Detect which cell encompasses the target text, then output its [x, y] center coordinate. 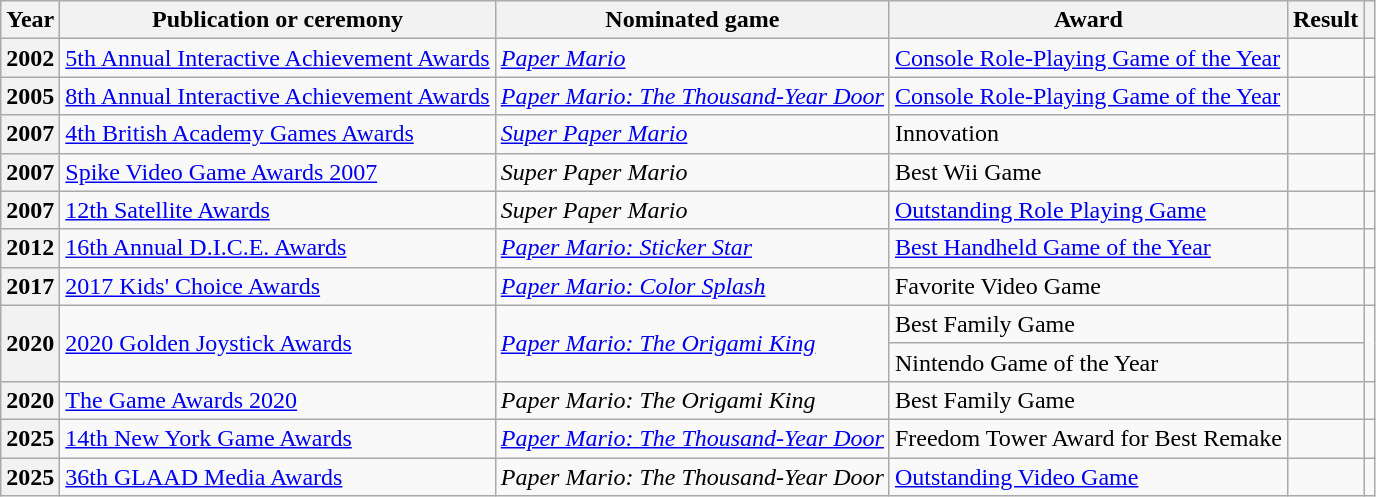
2002 [30, 58]
Outstanding Role Playing Game [1088, 210]
8th Annual Interactive Achievement Awards [278, 96]
2017 Kids' Choice Awards [278, 286]
Innovation [1088, 134]
Favorite Video Game [1088, 286]
Nintendo Game of the Year [1088, 362]
5th Annual Interactive Achievement Awards [278, 58]
14th New York Game Awards [278, 438]
Paper Mario: Color Splash [692, 286]
16th Annual D.I.C.E. Awards [278, 248]
2005 [30, 96]
2020 Golden Joystick Awards [278, 343]
The Game Awards 2020 [278, 400]
2017 [30, 286]
Publication or ceremony [278, 20]
Paper Mario [692, 58]
12th Satellite Awards [278, 210]
36th GLAAD Media Awards [278, 477]
Result [1325, 20]
Best Handheld Game of the Year [1088, 248]
2012 [30, 248]
Outstanding Video Game [1088, 477]
Freedom Tower Award for Best Remake [1088, 438]
Nominated game [692, 20]
Spike Video Game Awards 2007 [278, 172]
Paper Mario: Sticker Star [692, 248]
Award [1088, 20]
Year [30, 20]
Best Wii Game [1088, 172]
4th British Academy Games Awards [278, 134]
